For the text-containing cell, return its midpoint in (X, Y) coordinate format. 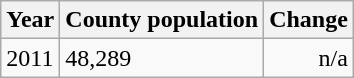
Year (30, 20)
County population (162, 20)
48,289 (162, 58)
Change (309, 20)
n/a (309, 58)
2011 (30, 58)
